Scan for the cell matching the given text and deliver its [x, y] coordinate at center. 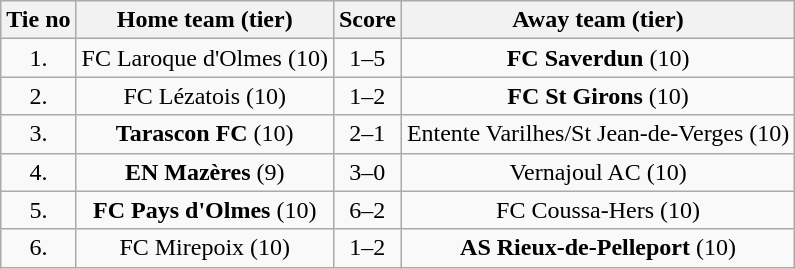
2–1 [367, 134]
Entente Varilhes/St Jean-de-Verges (10) [598, 134]
4. [38, 172]
Tarascon FC (10) [204, 134]
3–0 [367, 172]
1–5 [367, 58]
Tie no [38, 20]
FC Laroque d'Olmes (10) [204, 58]
Vernajoul AC (10) [598, 172]
6. [38, 248]
FC Saverdun (10) [598, 58]
FC Pays d'Olmes (10) [204, 210]
Home team (tier) [204, 20]
FC Coussa-Hers (10) [598, 210]
2. [38, 96]
FC Lézatois (10) [204, 96]
FC Mirepoix (10) [204, 248]
AS Rieux-de-Pelleport (10) [598, 248]
1. [38, 58]
Away team (tier) [598, 20]
5. [38, 210]
EN Mazères (9) [204, 172]
Score [367, 20]
3. [38, 134]
FC St Girons (10) [598, 96]
6–2 [367, 210]
